Find where the given text appears and provide that cell's center as [x, y] coordinate. 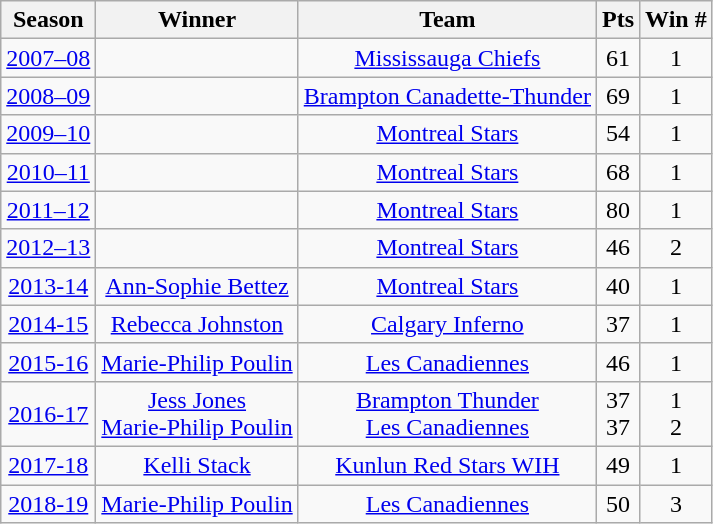
80 [618, 210]
2017-18 [48, 465]
Season [48, 20]
3 [676, 503]
Brampton Canadette-Thunder [447, 96]
68 [618, 172]
2007–08 [48, 58]
2009–10 [48, 134]
Jess JonesMarie-Philip Poulin [197, 414]
Pts [618, 20]
2011–12 [48, 210]
49 [618, 465]
61 [618, 58]
Ann-Sophie Bettez [197, 286]
69 [618, 96]
Calgary Inferno [447, 324]
Team [447, 20]
2012–13 [48, 248]
37 [618, 324]
Mississauga Chiefs [447, 58]
2013-14 [48, 286]
12 [676, 414]
3737 [618, 414]
Brampton ThunderLes Canadiennes [447, 414]
Kunlun Red Stars WIH [447, 465]
2014-15 [48, 324]
Rebecca Johnston [197, 324]
2008–09 [48, 96]
2016-17 [48, 414]
2 [676, 248]
2010–11 [48, 172]
Kelli Stack [197, 465]
50 [618, 503]
54 [618, 134]
Winner [197, 20]
Win # [676, 20]
2015-16 [48, 362]
40 [618, 286]
2018-19 [48, 503]
